Pinpoint the cell where the given text exists, returning its (x, y) midpoint coordinate. 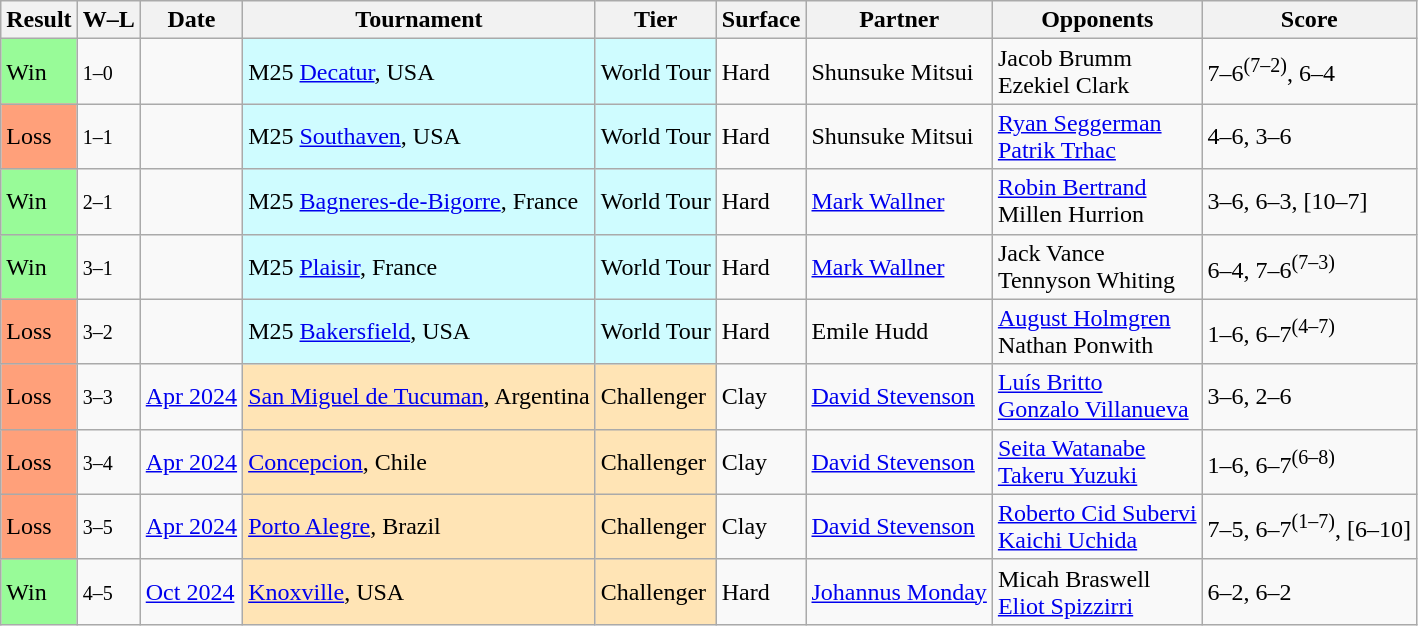
4–6, 3–6 (1309, 136)
1–0 (108, 72)
Luís Britto Gonzalo Villanueva (1097, 396)
Jack Vance Tennyson Whiting (1097, 266)
M25 Bagneres-de-Bigorre, France (420, 202)
Porto Alegre, Brazil (420, 526)
1–6, 6–7(6–8) (1309, 462)
Tournament (420, 20)
Ryan Seggerman Patrik Trhac (1097, 136)
7–5, 6–7(1–7), [6–10] (1309, 526)
4–5 (108, 592)
Result (39, 20)
M25 Plaisir, France (420, 266)
3–1 (108, 266)
7–6(7–2), 6–4 (1309, 72)
Oct 2024 (191, 592)
Emile Hudd (899, 332)
Roberto Cid Subervi Kaichi Uchida (1097, 526)
Opponents (1097, 20)
Micah Braswell Eliot Spizzirri (1097, 592)
6–2, 6–2 (1309, 592)
M25 Decatur, USA (420, 72)
Date (191, 20)
Jacob Brumm Ezekiel Clark (1097, 72)
August Holmgren Nathan Ponwith (1097, 332)
M25 Bakersfield, USA (420, 332)
3–4 (108, 462)
Concepcion, Chile (420, 462)
Surface (761, 20)
Seita Watanabe Takeru Yuzuki (1097, 462)
Johannus Monday (899, 592)
1–1 (108, 136)
Knoxville, USA (420, 592)
Tier (656, 20)
3–2 (108, 332)
3–5 (108, 526)
Robin Bertrand Millen Hurrion (1097, 202)
W–L (108, 20)
6–4, 7–6(7–3) (1309, 266)
3–3 (108, 396)
3–6, 6–3, [10–7] (1309, 202)
2–1 (108, 202)
San Miguel de Tucuman, Argentina (420, 396)
1–6, 6–7(4–7) (1309, 332)
3–6, 2–6 (1309, 396)
M25 Southaven, USA (420, 136)
Partner (899, 20)
Score (1309, 20)
